Scan for the cell matching the given text and deliver its (x, y) coordinate at center. 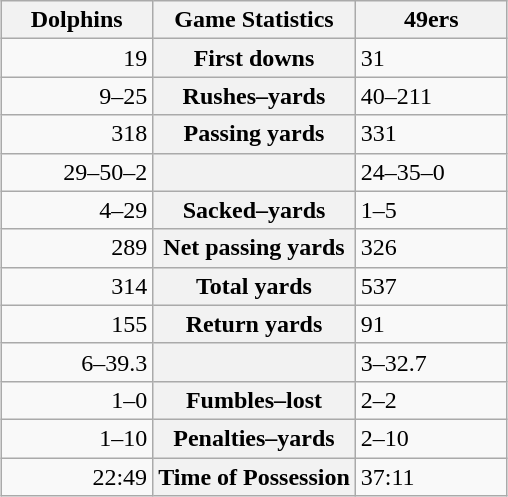
1–0 (77, 400)
37:11 (431, 477)
155 (77, 324)
19 (77, 58)
49ers (431, 20)
40–211 (431, 96)
Penalties–yards (254, 438)
331 (431, 134)
Passing yards (254, 134)
24–35–0 (431, 172)
318 (77, 134)
326 (431, 248)
6–39.3 (77, 362)
289 (77, 248)
Rushes–yards (254, 96)
Game Statistics (254, 20)
Dolphins (77, 20)
91 (431, 324)
9–25 (77, 96)
314 (77, 286)
4–29 (77, 210)
Total yards (254, 286)
1–5 (431, 210)
Sacked–yards (254, 210)
1–10 (77, 438)
29–50–2 (77, 172)
31 (431, 58)
537 (431, 286)
Net passing yards (254, 248)
2–10 (431, 438)
2–2 (431, 400)
Return yards (254, 324)
Time of Possession (254, 477)
Fumbles–lost (254, 400)
22:49 (77, 477)
3–32.7 (431, 362)
First downs (254, 58)
